Pinpoint the cell where the given text exists, returning its [x, y] midpoint coordinate. 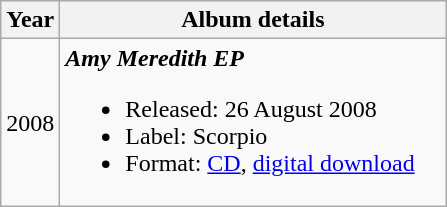
Year [30, 20]
Album details [253, 20]
Amy Meredith EPReleased: 26 August 2008Label: ScorpioFormat: CD, digital download [253, 122]
2008 [30, 122]
